Detect which cell encompasses the target text, then output its [x, y] center coordinate. 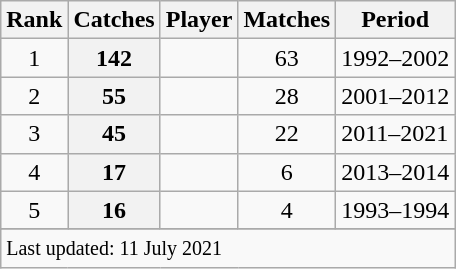
6 [287, 172]
28 [287, 96]
22 [287, 134]
55 [114, 96]
2 [34, 96]
1 [34, 58]
1993–1994 [396, 210]
Rank [34, 20]
Last updated: 11 July 2021 [228, 248]
Period [396, 20]
16 [114, 210]
2001–2012 [396, 96]
5 [34, 210]
45 [114, 134]
1992–2002 [396, 58]
63 [287, 58]
2013–2014 [396, 172]
Player [199, 20]
142 [114, 58]
3 [34, 134]
Catches [114, 20]
2011–2021 [396, 134]
17 [114, 172]
Matches [287, 20]
